Return the [X, Y] coordinate for the center point of the cell that contains the specified text.  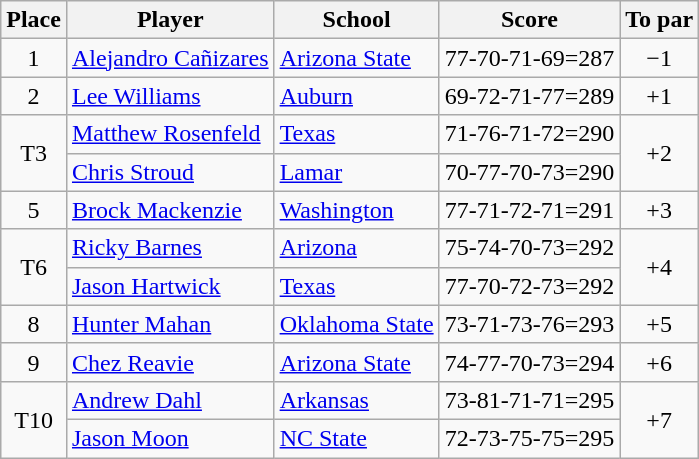
Jason Moon [170, 438]
To par [660, 20]
+6 [660, 362]
72-73-75-75=295 [530, 438]
Hunter Mahan [170, 324]
Chris Stroud [170, 172]
77-71-72-71=291 [530, 210]
Matthew Rosenfeld [170, 134]
1 [34, 58]
+2 [660, 153]
Arizona [356, 248]
School [356, 20]
73-71-73-76=293 [530, 324]
T3 [34, 153]
−1 [660, 58]
Jason Hartwick [170, 286]
Ricky Barnes [170, 248]
Auburn [356, 96]
+1 [660, 96]
71-76-71-72=290 [530, 134]
Lee Williams [170, 96]
Arkansas [356, 400]
69-72-71-77=289 [530, 96]
+5 [660, 324]
+4 [660, 267]
5 [34, 210]
77-70-72-73=292 [530, 286]
Brock Mackenzie [170, 210]
Chez Reavie [170, 362]
Alejandro Cañizares [170, 58]
74-77-70-73=294 [530, 362]
+7 [660, 419]
75-74-70-73=292 [530, 248]
77-70-71-69=287 [530, 58]
9 [34, 362]
8 [34, 324]
Place [34, 20]
Player [170, 20]
Washington [356, 210]
Score [530, 20]
+3 [660, 210]
73-81-71-71=295 [530, 400]
2 [34, 96]
Lamar [356, 172]
Oklahoma State [356, 324]
NC State [356, 438]
Andrew Dahl [170, 400]
T6 [34, 267]
T10 [34, 419]
70-77-70-73=290 [530, 172]
